Return the (x, y) coordinate for the center point of the cell that contains the specified text.  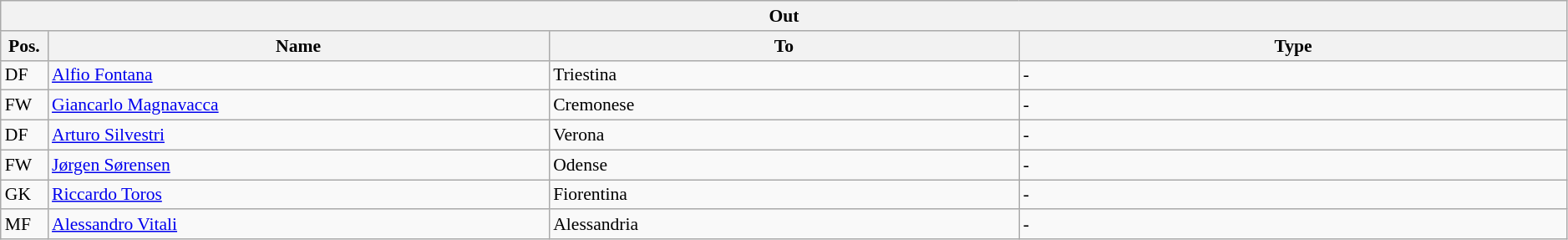
Giancarlo Magnavacca (298, 105)
GK (24, 195)
Jørgen Sørensen (298, 165)
Pos. (24, 46)
To (784, 46)
Arturo Silvestri (298, 135)
Alessandro Vitali (298, 225)
Riccardo Toros (298, 195)
Alessandria (784, 225)
Type (1293, 46)
Name (298, 46)
Cremonese (784, 105)
Verona (784, 135)
MF (24, 225)
Fiorentina (784, 195)
Out (784, 16)
Triestina (784, 75)
Alfio Fontana (298, 75)
Odense (784, 165)
